Provide the (X, Y) coordinate of the cell's center where the given text is located.  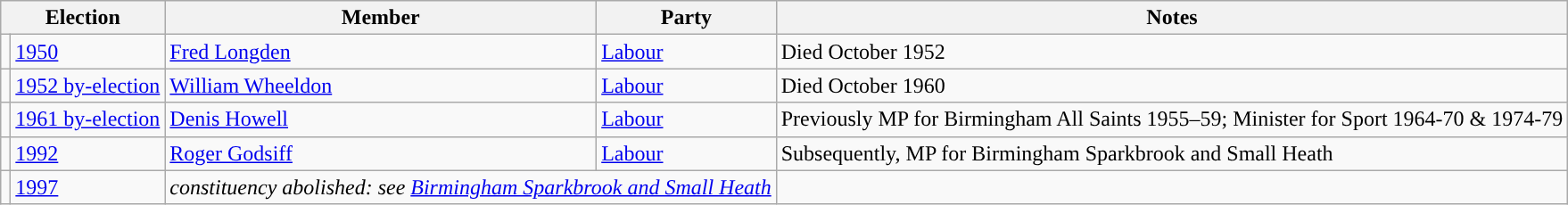
Notes (1172, 18)
Denis Howell (381, 119)
Fred Longden (381, 52)
1952 by-election (87, 86)
Roger Godsiff (381, 153)
William Wheeldon (381, 86)
Died October 1952 (1172, 52)
Died October 1960 (1172, 86)
1997 (87, 187)
Member (381, 18)
Previously MP for Birmingham All Saints 1955–59; Minister for Sport 1964-70 & 1974-79 (1172, 119)
Subsequently, MP for Birmingham Sparkbrook and Small Heath (1172, 153)
constituency abolished: see Birmingham Sparkbrook and Small Heath (471, 187)
1992 (87, 153)
1950 (87, 52)
Party (687, 18)
1961 by-election (87, 119)
Election (83, 18)
